Return the (X, Y) coordinate for the center point of the cell that contains the specified text.  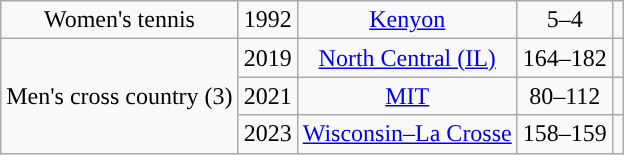
2019 (268, 58)
164–182 (564, 58)
North Central (IL) (407, 58)
Wisconsin–La Crosse (407, 134)
MIT (407, 96)
80–112 (564, 96)
Kenyon (407, 20)
2021 (268, 96)
2023 (268, 134)
5–4 (564, 20)
158–159 (564, 134)
Men's cross country (3) (120, 96)
Women's tennis (120, 20)
1992 (268, 20)
